Return [X, Y] of the center of cell containing provided text 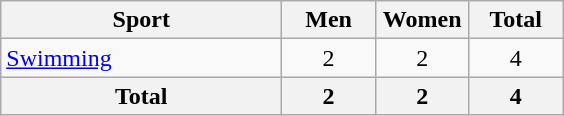
Men [329, 20]
Swimming [142, 58]
Sport [142, 20]
Women [422, 20]
